Return (X, Y) of the center of cell containing provided text 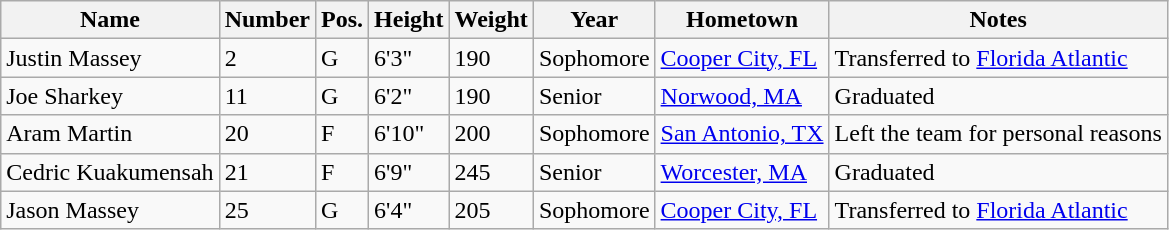
25 (267, 210)
Height (409, 20)
San Antonio, TX (742, 134)
Justin Massey (110, 58)
Norwood, MA (742, 96)
200 (491, 134)
Name (110, 20)
Jason Massey (110, 210)
6'2" (409, 96)
6'3" (409, 58)
6'4" (409, 210)
11 (267, 96)
Joe Sharkey (110, 96)
Year (594, 20)
Hometown (742, 20)
Number (267, 20)
Cedric Kuakumensah (110, 172)
Worcester, MA (742, 172)
Left the team for personal reasons (998, 134)
Aram Martin (110, 134)
Notes (998, 20)
Weight (491, 20)
205 (491, 210)
2 (267, 58)
245 (491, 172)
6'9" (409, 172)
20 (267, 134)
6'10" (409, 134)
Pos. (342, 20)
21 (267, 172)
